Extract the (X, Y) coordinate from the center of the cell holding the provided text.  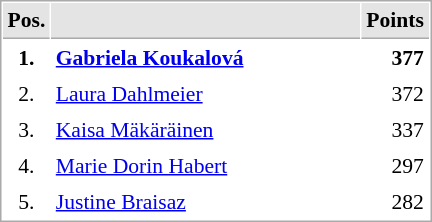
Justine Braisaz (206, 201)
3. (26, 129)
282 (396, 201)
2. (26, 93)
Marie Dorin Habert (206, 165)
377 (396, 57)
337 (396, 129)
Pos. (26, 21)
5. (26, 201)
372 (396, 93)
Gabriela Koukalová (206, 57)
297 (396, 165)
Kaisa Mäkäräinen (206, 129)
1. (26, 57)
Laura Dahlmeier (206, 93)
4. (26, 165)
Points (396, 21)
